Locate the cell with the specified text and output its (x, y) center coordinate. 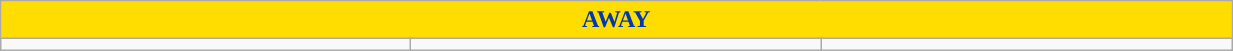
AWAY (616, 20)
